Determine the (x, y) coordinate at the center of the cell enclosing the given text.  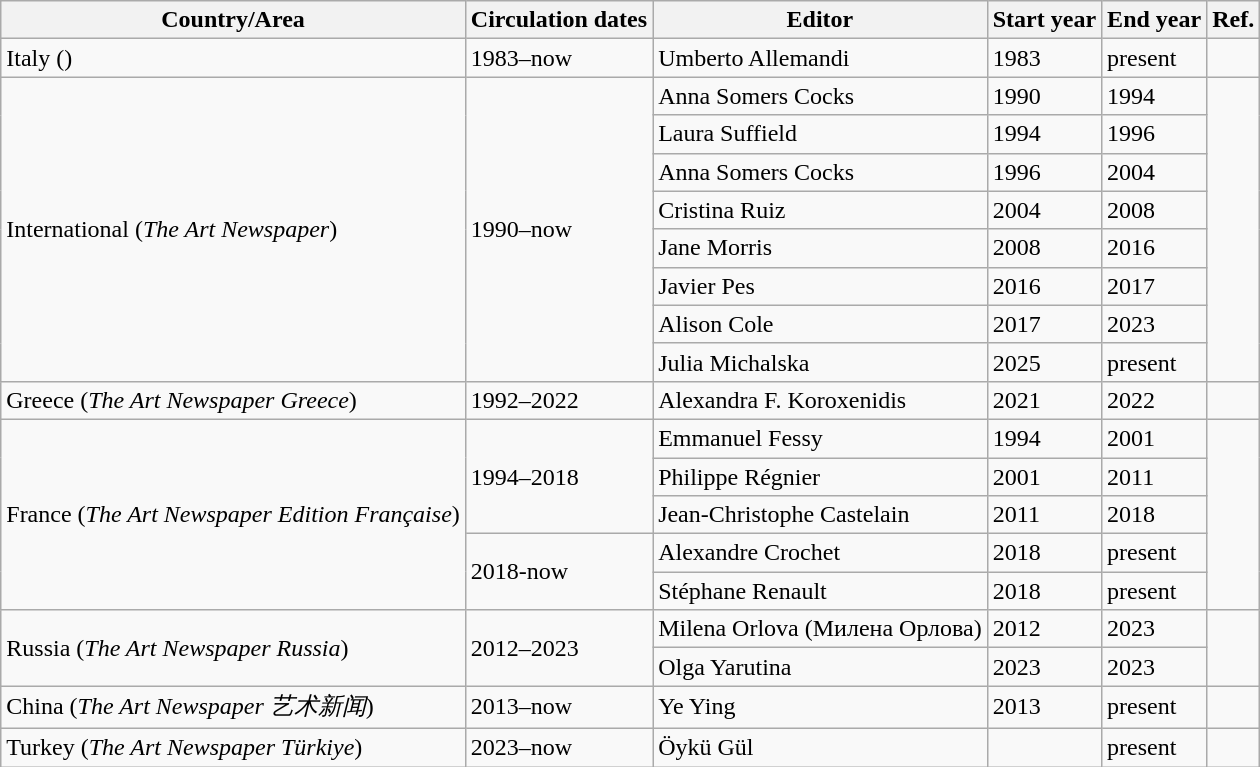
Editor (820, 20)
End year (1154, 20)
Cristina Ruiz (820, 210)
Ye Ying (820, 708)
1992–2022 (558, 400)
1983–now (558, 58)
2012 (1044, 629)
Emmanuel Fessy (820, 438)
Stéphane Renault (820, 591)
Alexandra F. Koroxenidis (820, 400)
2023–now (558, 747)
Country/Area (234, 20)
Circulation dates (558, 20)
China (The Art Newspaper 艺术新闻) (234, 708)
Milena Orlova (Милена Орлова) (820, 629)
Philippe Régnier (820, 477)
Jane Morris (820, 248)
Russia (The Art Newspaper Russia) (234, 648)
Ref. (1234, 20)
Greece (The Art Newspaper Greece) (234, 400)
1994–2018 (558, 476)
2022 (1154, 400)
2013 (1044, 708)
1990 (1044, 96)
2018-now (558, 572)
International (The Art Newspaper) (234, 229)
1990–now (558, 229)
Turkey (The Art Newspaper Türkiye) (234, 747)
Öykü Gül (820, 747)
2021 (1044, 400)
Laura Suffield (820, 134)
Javier Pes (820, 286)
2012–2023 (558, 648)
Alexandre Crochet (820, 553)
Italy () (234, 58)
1983 (1044, 58)
Olga Yarutina (820, 667)
Jean-Christophe Castelain (820, 515)
2013–now (558, 708)
Umberto Allemandi (820, 58)
France (The Art Newspaper Edition Française) (234, 514)
Julia Michalska (820, 362)
Start year (1044, 20)
Alison Cole (820, 324)
2025 (1044, 362)
